Output the (x, y) coordinate of the center of the cell containing the given text.  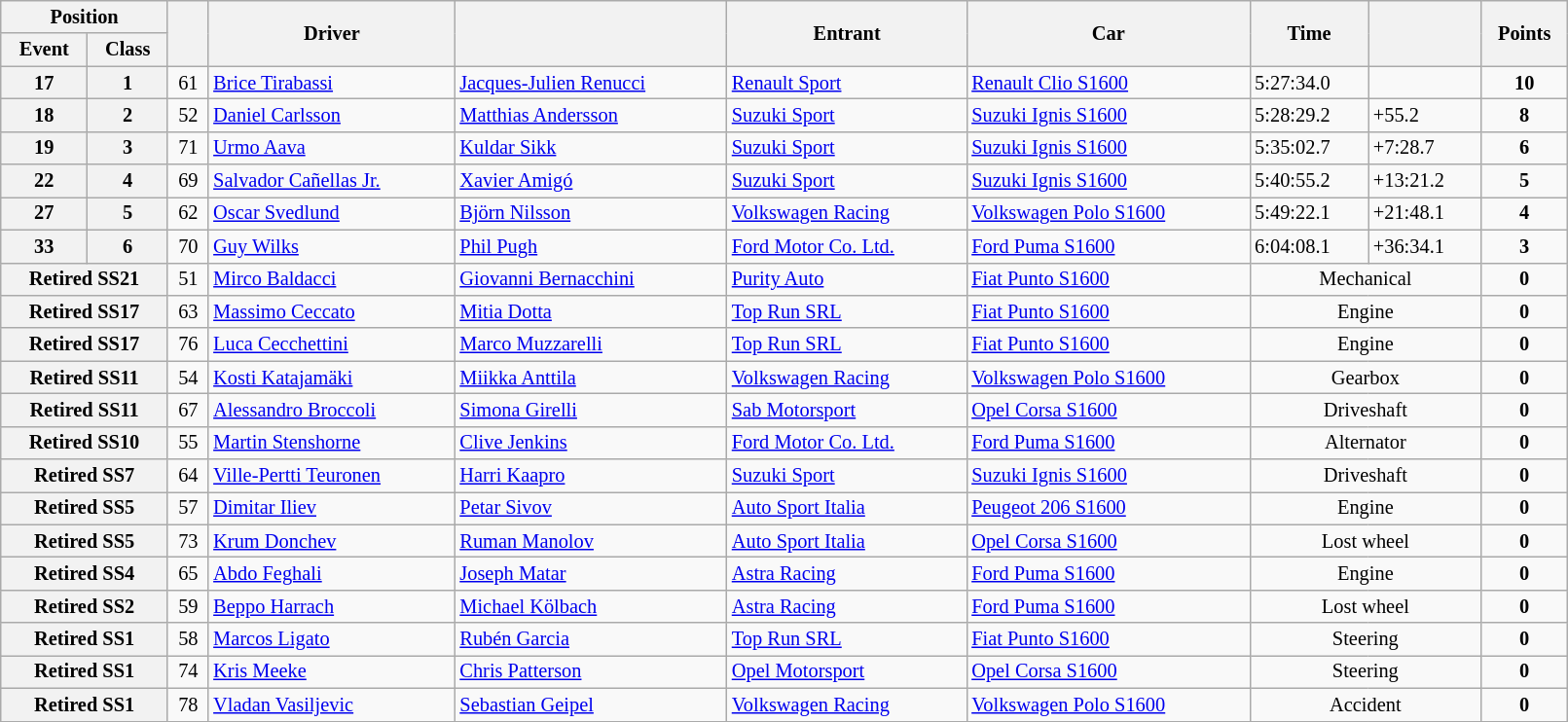
61 (188, 83)
Krum Donchev (331, 541)
Joseph Matar (590, 573)
5:40:55.2 (1309, 181)
Time (1309, 33)
27 (45, 213)
Sebastian Geipel (590, 704)
Sab Motorsport (847, 410)
64 (188, 476)
73 (188, 541)
Accident (1365, 704)
Luca Cecchettini (331, 344)
+21:48.1 (1425, 213)
Marcos Ligato (331, 639)
Rubén Garcia (590, 639)
Brice Tirabassi (331, 83)
Phil Pugh (590, 246)
5:27:34.0 (1309, 83)
67 (188, 410)
70 (188, 246)
Mirco Baldacci (331, 279)
71 (188, 148)
19 (45, 148)
Beppo Harrach (331, 606)
Vladan Vasiljevic (331, 704)
Renault Sport (847, 83)
Gearbox (1365, 378)
Xavier Amigó (590, 181)
Ville-Pertti Teuronen (331, 476)
+7:28.7 (1425, 148)
Purity Auto (847, 279)
Kosti Katajamäki (331, 378)
Retired SS4 (85, 573)
Michael Kölbach (590, 606)
51 (188, 279)
Class (128, 50)
Retired SS10 (85, 443)
Urmo Aava (331, 148)
Alternator (1365, 443)
Salvador Cañellas Jr. (331, 181)
Jacques-Julien Renucci (590, 83)
63 (188, 311)
Mitia Dotta (590, 311)
Ruman Manolov (590, 541)
Miikka Anttila (590, 378)
Driver (331, 33)
Renault Clio S1600 (1108, 83)
Retired SS21 (85, 279)
65 (188, 573)
Oscar Svedlund (331, 213)
6:04:08.1 (1309, 246)
5:35:02.7 (1309, 148)
Retired SS7 (85, 476)
Björn Nilsson (590, 213)
33 (45, 246)
Daniel Carlsson (331, 115)
Car (1108, 33)
Chris Patterson (590, 671)
Abdo Feghali (331, 573)
58 (188, 639)
Dimitar Iliev (331, 508)
74 (188, 671)
5:28:29.2 (1309, 115)
52 (188, 115)
Peugeot 206 S1600 (1108, 508)
Kuldar Sikk (590, 148)
Marco Muzzarelli (590, 344)
Alessandro Broccoli (331, 410)
Guy Wilks (331, 246)
78 (188, 704)
Simona Girelli (590, 410)
Clive Jenkins (590, 443)
Matthias Andersson (590, 115)
18 (45, 115)
54 (188, 378)
+13:21.2 (1425, 181)
Position (85, 17)
Harri Kaapro (590, 476)
Martin Stenshorne (331, 443)
Kris Meeke (331, 671)
Retired SS2 (85, 606)
+55.2 (1425, 115)
69 (188, 181)
Petar Sivov (590, 508)
Event (45, 50)
Opel Motorsport (847, 671)
62 (188, 213)
59 (188, 606)
17 (45, 83)
22 (45, 181)
10 (1524, 83)
5:49:22.1 (1309, 213)
8 (1524, 115)
Points (1524, 33)
76 (188, 344)
Mechanical (1365, 279)
2 (128, 115)
Giovanni Bernacchini (590, 279)
Entrant (847, 33)
55 (188, 443)
Massimo Ceccato (331, 311)
1 (128, 83)
+36:34.1 (1425, 246)
57 (188, 508)
